Extract the (x, y) coordinate from the center of the cell holding the provided text.  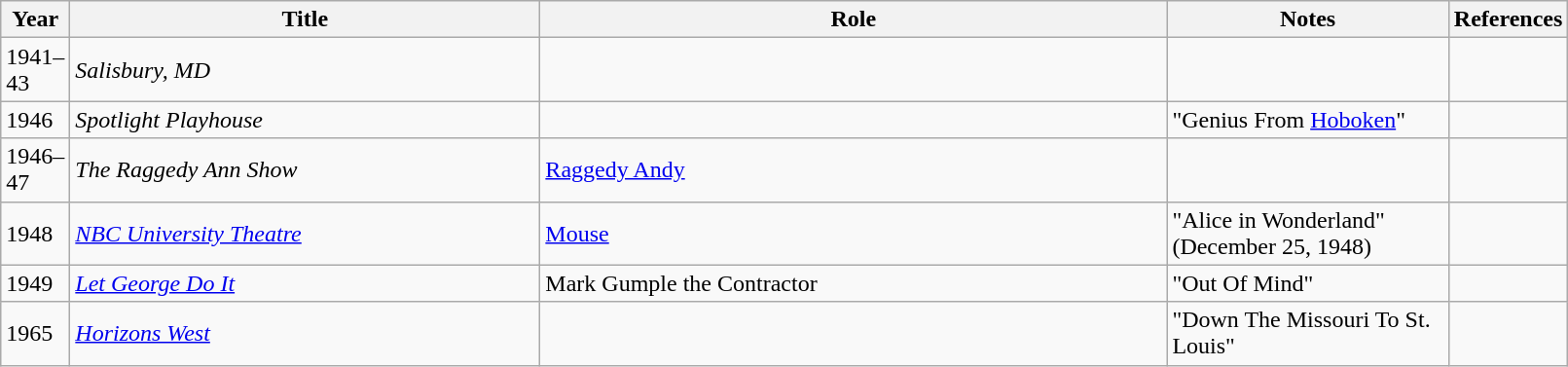
"Out Of Mind" (1308, 283)
References (1509, 19)
Year (35, 19)
NBC University Theatre (306, 234)
1946–47 (35, 169)
Mouse (854, 234)
Role (854, 19)
Raggedy Andy (854, 169)
Mark Gumple the Contractor (854, 283)
Salisbury, MD (306, 70)
1949 (35, 283)
Spotlight Playhouse (306, 120)
"Down The Missouri To St. Louis" (1308, 333)
Horizons West (306, 333)
Title (306, 19)
1941–43 (35, 70)
"Genius From Hoboken" (1308, 120)
1965 (35, 333)
Notes (1308, 19)
1948 (35, 234)
Let George Do It (306, 283)
1946 (35, 120)
The Raggedy Ann Show (306, 169)
"Alice in Wonderland" (December 25, 1948) (1308, 234)
